Determine the (X, Y) coordinate at the center of the cell enclosing the given text.  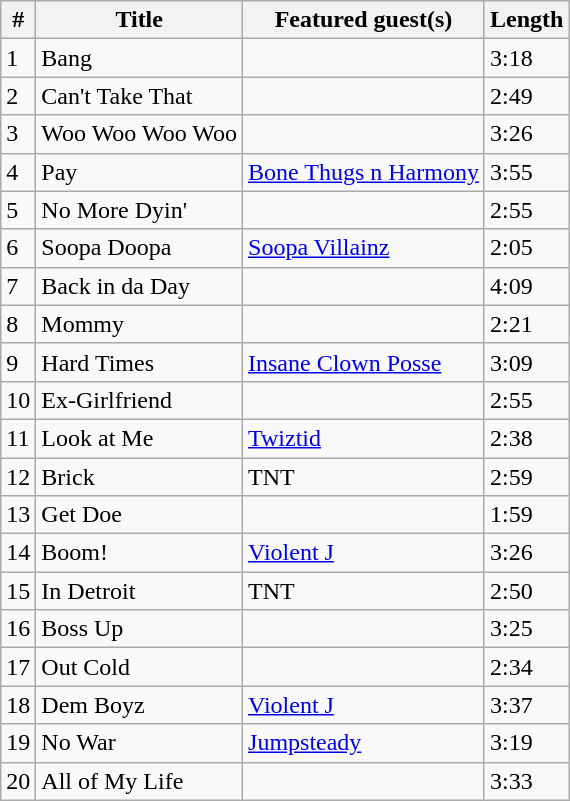
7 (18, 286)
Featured guest(s) (364, 20)
Out Cold (140, 667)
10 (18, 400)
4:09 (526, 286)
Back in da Day (140, 286)
3:19 (526, 743)
12 (18, 477)
No More Dyin' (140, 210)
Soopa Doopa (140, 248)
All of My Life (140, 781)
2:34 (526, 667)
3:09 (526, 362)
Length (526, 20)
3:37 (526, 705)
Boom! (140, 553)
Brick (140, 477)
6 (18, 248)
2:50 (526, 591)
9 (18, 362)
Look at Me (140, 438)
Insane Clown Posse (364, 362)
2:38 (526, 438)
19 (18, 743)
2:21 (526, 324)
1:59 (526, 515)
Soopa Villainz (364, 248)
3:18 (526, 58)
20 (18, 781)
Mommy (140, 324)
16 (18, 629)
2:59 (526, 477)
18 (18, 705)
Hard Times (140, 362)
Ex-Girlfriend (140, 400)
Twiztid (364, 438)
2:05 (526, 248)
2:49 (526, 96)
14 (18, 553)
3:55 (526, 172)
Pay (140, 172)
No War (140, 743)
Jumpsteady (364, 743)
Title (140, 20)
4 (18, 172)
15 (18, 591)
Get Doe (140, 515)
Dem Boyz (140, 705)
1 (18, 58)
3:33 (526, 781)
In Detroit (140, 591)
Bone Thugs n Harmony (364, 172)
2 (18, 96)
Bang (140, 58)
3:25 (526, 629)
5 (18, 210)
Woo Woo Woo Woo (140, 134)
8 (18, 324)
Can't Take That (140, 96)
Boss Up (140, 629)
13 (18, 515)
# (18, 20)
11 (18, 438)
17 (18, 667)
3 (18, 134)
